Locate the cell with the specified text and output its [x, y] center coordinate. 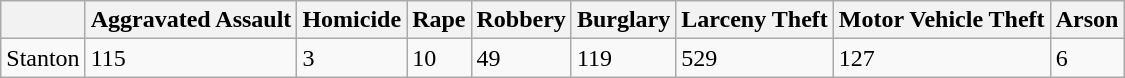
529 [755, 58]
3 [352, 58]
6 [1087, 58]
115 [191, 58]
10 [439, 58]
Arson [1087, 20]
Robbery [521, 20]
Homicide [352, 20]
Motor Vehicle Theft [942, 20]
49 [521, 58]
Burglary [623, 20]
Larceny Theft [755, 20]
119 [623, 58]
Aggravated Assault [191, 20]
Stanton [43, 58]
127 [942, 58]
Rape [439, 20]
